Determine the (x, y) coordinate at the center of the cell enclosing the given text.  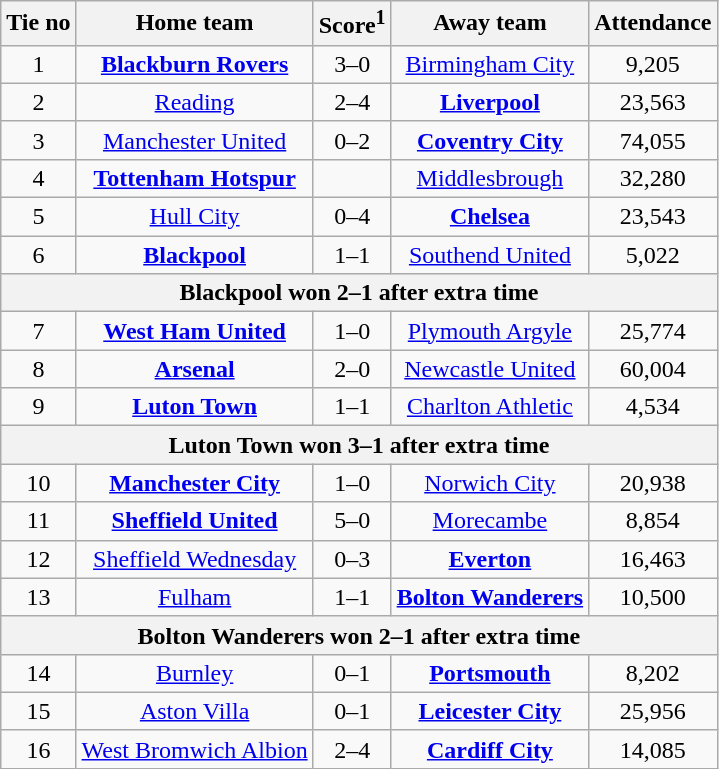
0–4 (352, 217)
Birmingham City (490, 64)
Sheffield Wednesday (194, 559)
4 (38, 178)
1 (38, 64)
Luton Town won 3–1 after extra time (359, 445)
5,022 (653, 255)
Fulham (194, 597)
Luton Town (194, 407)
16 (38, 749)
Leicester City (490, 711)
14 (38, 673)
10,500 (653, 597)
5–0 (352, 521)
Aston Villa (194, 711)
8,854 (653, 521)
Newcastle United (490, 369)
0–3 (352, 559)
8 (38, 369)
Liverpool (490, 102)
3–0 (352, 64)
11 (38, 521)
2–0 (352, 369)
Manchester City (194, 483)
Away team (490, 24)
Southend United (490, 255)
Middlesbrough (490, 178)
23,543 (653, 217)
5 (38, 217)
9,205 (653, 64)
74,055 (653, 140)
2 (38, 102)
60,004 (653, 369)
Chelsea (490, 217)
25,774 (653, 331)
Blackburn Rovers (194, 64)
20,938 (653, 483)
Blackpool won 2–1 after extra time (359, 293)
Tie no (38, 24)
Attendance (653, 24)
14,085 (653, 749)
Plymouth Argyle (490, 331)
0–2 (352, 140)
8,202 (653, 673)
Score1 (352, 24)
Blackpool (194, 255)
Burnley (194, 673)
Coventry City (490, 140)
32,280 (653, 178)
Manchester United (194, 140)
Home team (194, 24)
Morecambe (490, 521)
12 (38, 559)
15 (38, 711)
Arsenal (194, 369)
Norwich City (490, 483)
4,534 (653, 407)
Everton (490, 559)
West Bromwich Albion (194, 749)
Charlton Athletic (490, 407)
Bolton Wanderers won 2–1 after extra time (359, 635)
Bolton Wanderers (490, 597)
Hull City (194, 217)
9 (38, 407)
16,463 (653, 559)
23,563 (653, 102)
6 (38, 255)
Tottenham Hotspur (194, 178)
Reading (194, 102)
13 (38, 597)
3 (38, 140)
25,956 (653, 711)
Portsmouth (490, 673)
10 (38, 483)
West Ham United (194, 331)
Sheffield United (194, 521)
7 (38, 331)
Cardiff City (490, 749)
